Return the [x, y] coordinate for the center point of the cell that contains the specified text.  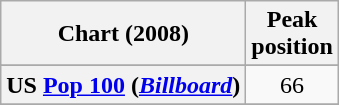
Chart (2008) [124, 34]
US Pop 100 (Billboard) [124, 85]
66 [292, 85]
Peakposition [292, 34]
